Output the [x, y] coordinate of the center of the cell containing the given text.  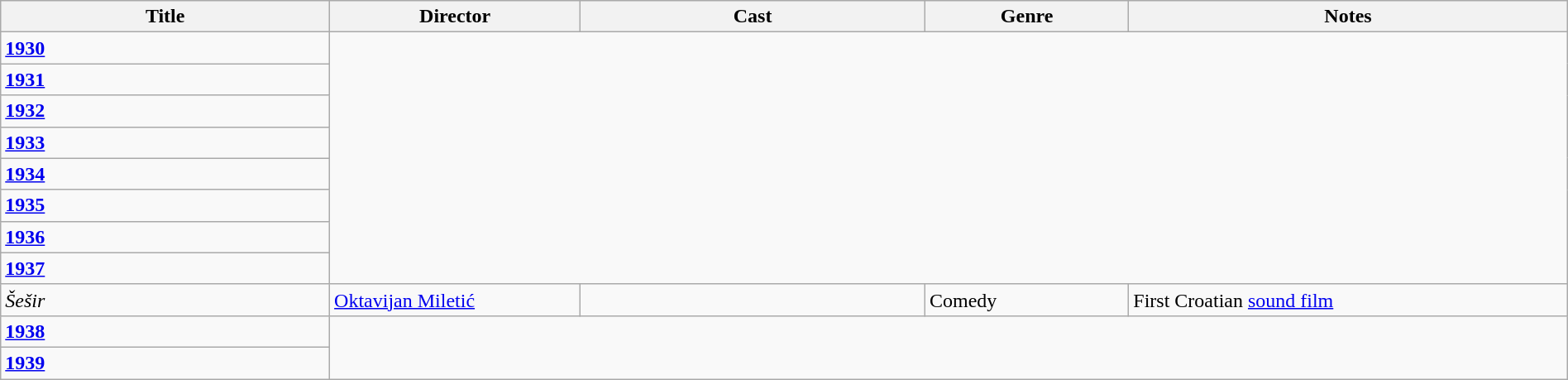
Šešir [165, 300]
Notes [1348, 17]
1933 [165, 142]
1931 [165, 79]
Title [165, 17]
Cast [753, 17]
1936 [165, 237]
1939 [165, 363]
1938 [165, 331]
1930 [165, 48]
Genre [1026, 17]
Comedy [1026, 300]
Oktavijan Miletić [455, 300]
1937 [165, 268]
1934 [165, 174]
1932 [165, 111]
First Croatian sound film [1348, 300]
Director [455, 17]
1935 [165, 205]
